Return (X, Y) of the center of cell containing provided text 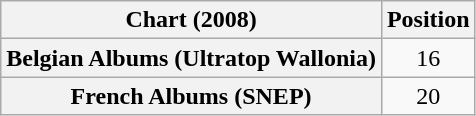
16 (428, 58)
Chart (2008) (192, 20)
20 (428, 96)
Position (428, 20)
Belgian Albums (Ultratop Wallonia) (192, 58)
French Albums (SNEP) (192, 96)
